Extract the [x, y] coordinate from the center of the cell holding the provided text.  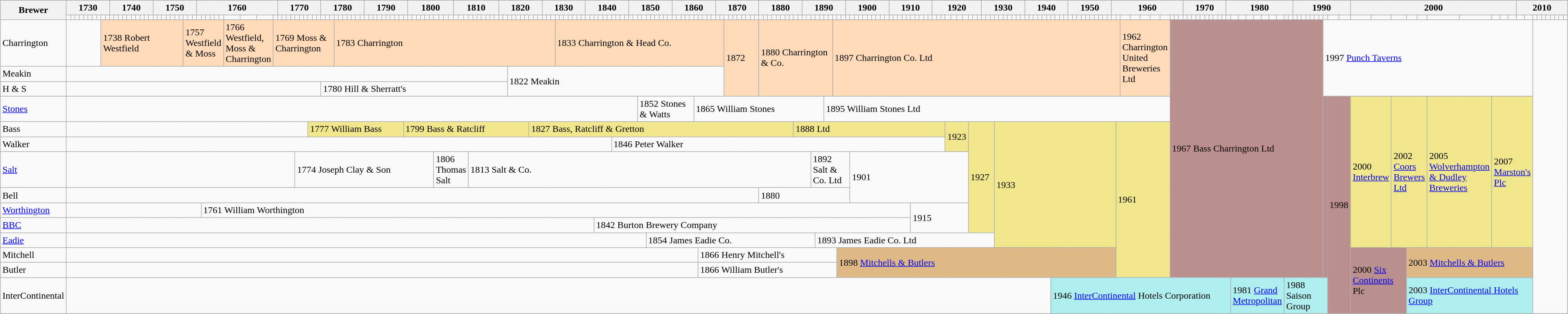
2003 Mitchells & Butlers [1470, 263]
1810 [476, 8]
Butler [33, 270]
1860 [694, 8]
1960 [1147, 8]
1738 Robert Westfield [142, 43]
BBC [33, 225]
2007 Marston's Plc [1513, 172]
2003 InterContinental Hotels Group [1470, 296]
1866 Henry Mitchell's [767, 255]
1822 Meakin [616, 81]
1888 Ltd [869, 129]
1901 [909, 177]
1870 [738, 8]
Brewer [33, 10]
1827 Bass, Ratcliff & Gretton [662, 129]
1970 [1205, 8]
1769 Moss & Charrington [303, 43]
2000 Six Continents Plc [1378, 281]
1840 [607, 8]
1892 Salt & Co. Ltd [830, 170]
Worthington [33, 210]
1981 Grand Metropolitan [1257, 296]
1777 William Bass [356, 129]
1774 Joseph Clay & Son [364, 170]
1967 Bass Charrington Ltd [1246, 148]
1780 [343, 8]
1923 [957, 137]
1833 Charrington & Head Co. [640, 43]
1854 James Eadie Co. [731, 240]
1980 [1260, 8]
1930 [1003, 8]
1940 [1046, 8]
2002 Coors Brewers Ltd [1409, 172]
1997 Punch Taverns [1428, 58]
1846 Peter Walker [778, 144]
Meakin [33, 74]
H & S [33, 89]
1780 Hill & Sherratt's [414, 89]
Charrington [33, 43]
1990 [1322, 8]
1933 [1055, 184]
1750 [175, 8]
1961 [1143, 199]
1920 [957, 8]
1946 InterContinental Hotels Corporation [1140, 296]
1900 [867, 8]
1910 [911, 8]
Bass [33, 129]
2005 Wolverhampton & Dudley Breweries [1459, 172]
1760 [237, 8]
1850 [651, 8]
1962 Charrington United Breweries Ltd [1145, 58]
1897 Charrington Co. Ltd [976, 58]
1880 Charrington & Co. [796, 58]
1866 William Butler's [767, 270]
1998 [1339, 205]
Eadie [33, 240]
1852 Stones & Watts [665, 109]
1890 [824, 8]
1799 Bass & Ratcliff [466, 129]
1783 Charrington [444, 43]
1830 [564, 8]
Stones [33, 109]
1740 [132, 8]
1766 Westfield, Moss & Charrington [248, 43]
2010 [1542, 8]
1790 [386, 8]
1988 Saison Group [1306, 296]
InterContinental [33, 296]
1842 Burton Brewery Company [752, 225]
1761 William Worthington [556, 210]
2000 Interbrew [1371, 172]
1893 James Eadie Co. Ltd [905, 240]
1800 [430, 8]
Salt [33, 170]
1898 Mitchells & Butlers [976, 263]
1872 [741, 58]
1730 [88, 8]
Mitchell [33, 255]
1757 Westfield & Moss [203, 43]
1915 [939, 217]
Walker [33, 144]
1813 Salt & Co. [640, 170]
1806 Thomas Salt [451, 170]
1865 William Stones [759, 109]
1770 [299, 8]
1950 [1089, 8]
1820 [520, 8]
2000 [1434, 8]
Bell [33, 195]
1927 [981, 177]
1895 William Stones Ltd [997, 109]
